Return (x, y) of the center of cell containing provided text 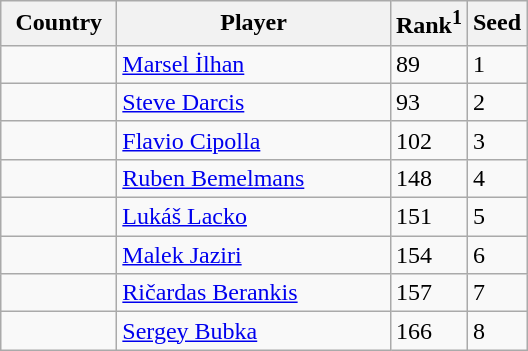
Seed (496, 24)
Marsel İlhan (254, 64)
151 (428, 217)
3 (496, 140)
7 (496, 293)
154 (428, 255)
148 (428, 178)
Country (59, 24)
93 (428, 102)
6 (496, 255)
89 (428, 64)
Lukáš Lacko (254, 217)
Malek Jaziri (254, 255)
166 (428, 331)
1 (496, 64)
157 (428, 293)
Steve Darcis (254, 102)
102 (428, 140)
Ruben Bemelmans (254, 178)
2 (496, 102)
Flavio Cipolla (254, 140)
Rank1 (428, 24)
5 (496, 217)
Player (254, 24)
8 (496, 331)
4 (496, 178)
Sergey Bubka (254, 331)
Ričardas Berankis (254, 293)
